Search for the cell housing the specified text and yield its [x, y] center coordinate. 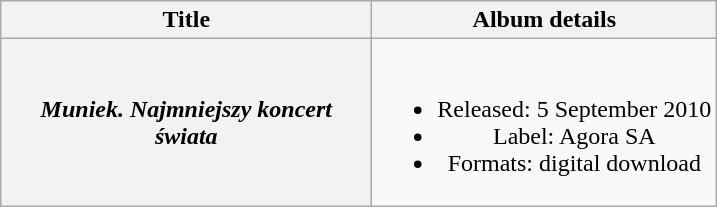
Title [186, 20]
Album details [544, 20]
Muniek. Najmniejszy koncert świata [186, 122]
Released: 5 September 2010Label: Agora SAFormats: digital download [544, 122]
